Extract the (X, Y) coordinate from the center of the cell holding the provided text.  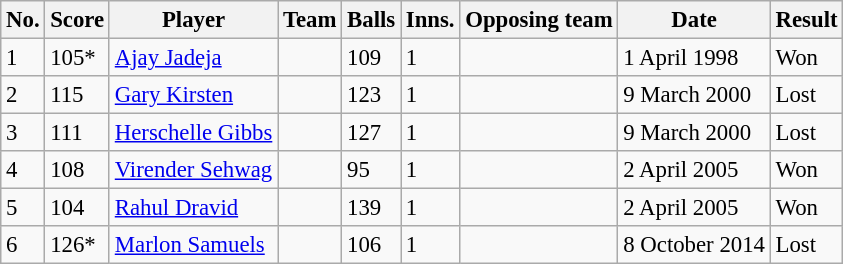
126* (78, 245)
Balls (372, 20)
Gary Kirsten (193, 95)
Virender Sehwag (193, 170)
Result (806, 20)
111 (78, 133)
Team (310, 20)
Herschelle Gibbs (193, 133)
123 (372, 95)
No. (23, 20)
6 (23, 245)
Opposing team (539, 20)
Score (78, 20)
Ajay Jadeja (193, 58)
106 (372, 245)
5 (23, 208)
Rahul Dravid (193, 208)
109 (372, 58)
95 (372, 170)
8 October 2014 (694, 245)
1 April 1998 (694, 58)
Inns. (430, 20)
115 (78, 95)
Marlon Samuels (193, 245)
Date (694, 20)
104 (78, 208)
127 (372, 133)
139 (372, 208)
3 (23, 133)
2 (23, 95)
105* (78, 58)
108 (78, 170)
Player (193, 20)
4 (23, 170)
